For the text-containing cell, return its midpoint in [x, y] coordinate format. 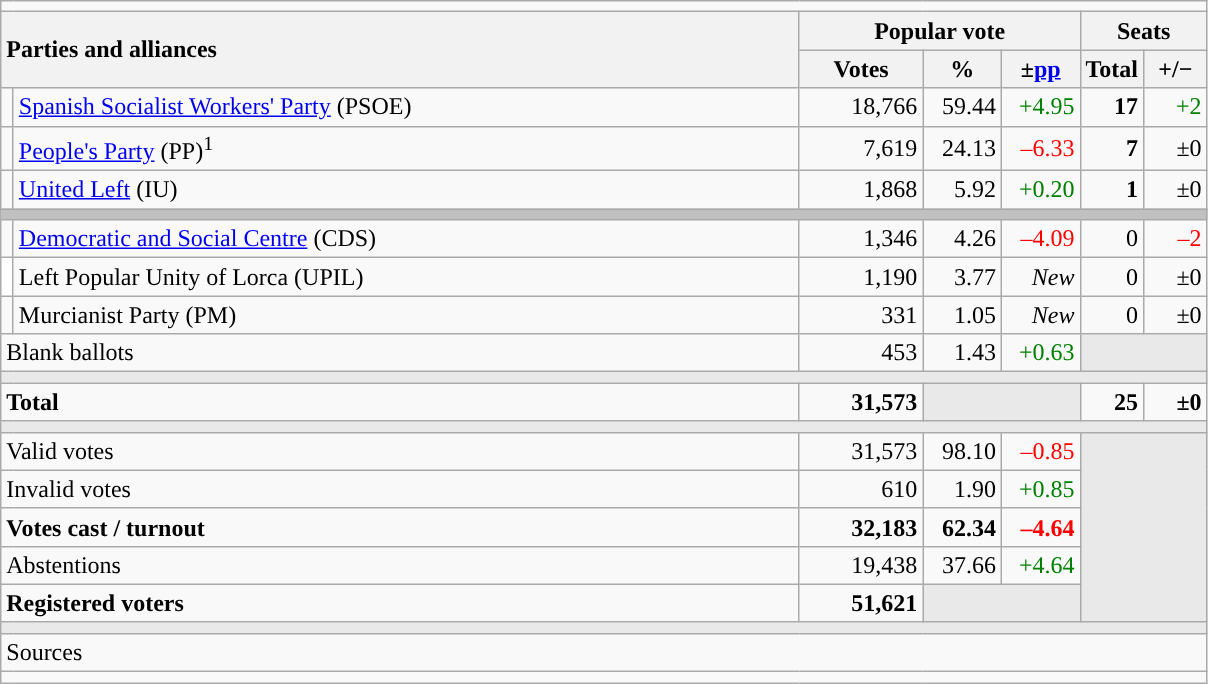
7 [1112, 148]
Invalid votes [400, 489]
4.26 [962, 239]
331 [861, 315]
Valid votes [400, 451]
59.44 [962, 107]
People's Party (PP)1 [406, 148]
1,868 [861, 190]
+0.20 [1040, 190]
Murcianist Party (PM) [406, 315]
–2 [1176, 239]
17 [1112, 107]
Blank ballots [400, 353]
Votes [861, 69]
1,346 [861, 239]
1.90 [962, 489]
453 [861, 353]
–6.33 [1040, 148]
–4.09 [1040, 239]
62.34 [962, 527]
1.05 [962, 315]
+2 [1176, 107]
24.13 [962, 148]
1 [1112, 190]
Seats [1144, 31]
Democratic and Social Centre (CDS) [406, 239]
Votes cast / turnout [400, 527]
37.66 [962, 565]
+0.85 [1040, 489]
+0.63 [1040, 353]
25 [1112, 402]
Abstentions [400, 565]
18,766 [861, 107]
610 [861, 489]
+/− [1176, 69]
19,438 [861, 565]
98.10 [962, 451]
Parties and alliances [400, 50]
51,621 [861, 603]
1.43 [962, 353]
32,183 [861, 527]
+4.64 [1040, 565]
7,619 [861, 148]
Popular vote [940, 31]
±pp [1040, 69]
Registered voters [400, 603]
5.92 [962, 190]
3.77 [962, 277]
% [962, 69]
+4.95 [1040, 107]
Sources [604, 652]
Spanish Socialist Workers' Party (PSOE) [406, 107]
1,190 [861, 277]
Left Popular Unity of Lorca (UPIL) [406, 277]
United Left (IU) [406, 190]
–0.85 [1040, 451]
–4.64 [1040, 527]
